Identify which cell holds the provided text, then report its [X, Y] central coordinate. 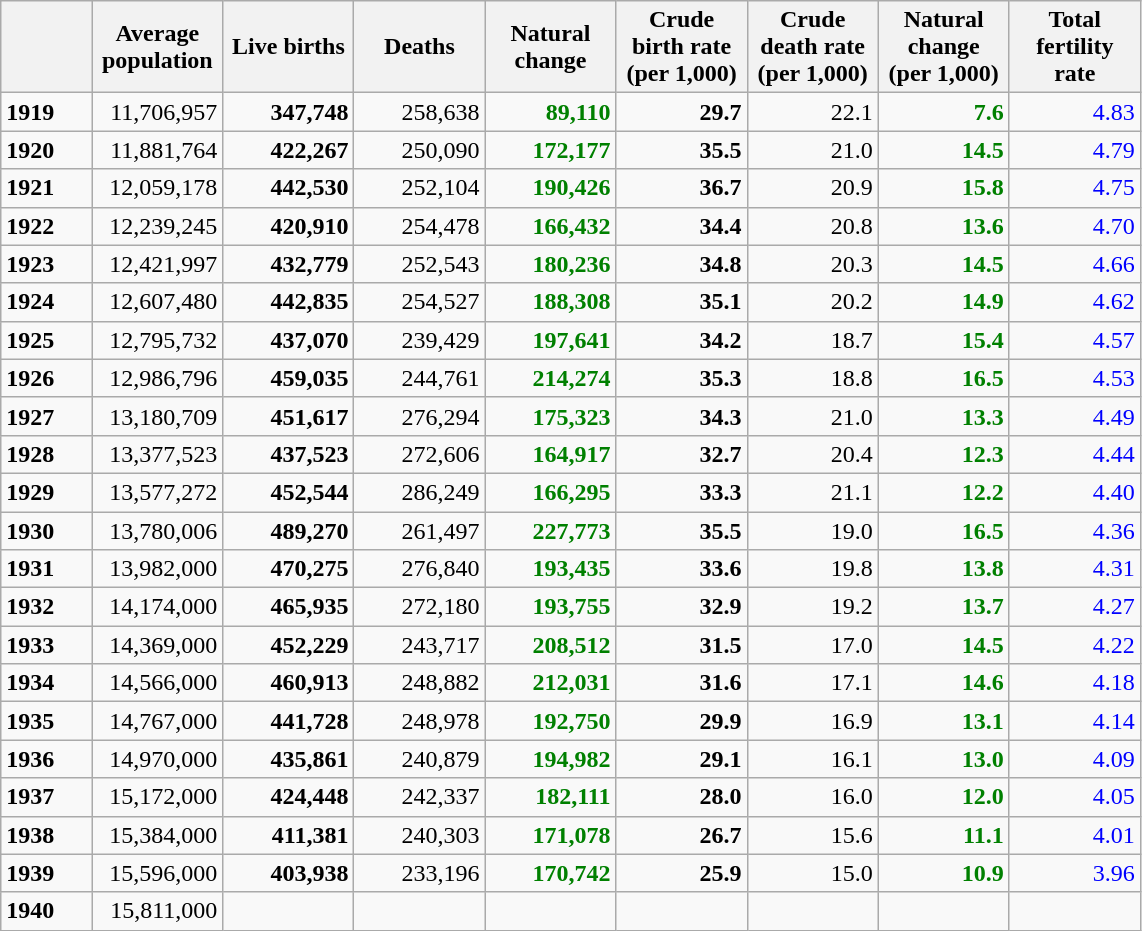
17.1 [812, 683]
4.05 [1074, 797]
16.0 [812, 797]
15,811,000 [158, 911]
89,110 [550, 112]
4.79 [1074, 150]
14,369,000 [158, 645]
172,177 [550, 150]
19.2 [812, 607]
1927 [46, 416]
33.6 [682, 569]
188,308 [550, 302]
452,229 [288, 645]
Natural change [550, 47]
212,031 [550, 683]
Crude death rate (per 1,000) [812, 47]
459,035 [288, 378]
14,566,000 [158, 683]
13,982,000 [158, 569]
1921 [46, 188]
276,294 [420, 416]
248,882 [420, 683]
13.8 [944, 569]
193,755 [550, 607]
470,275 [288, 569]
28.0 [682, 797]
192,750 [550, 721]
1937 [46, 797]
1932 [46, 607]
4.18 [1074, 683]
1933 [46, 645]
20.8 [812, 226]
12,059,178 [158, 188]
14.9 [944, 302]
1924 [46, 302]
276,840 [420, 569]
4.49 [1074, 416]
15.8 [944, 188]
4.36 [1074, 531]
4.57 [1074, 340]
13.1 [944, 721]
460,913 [288, 683]
1923 [46, 264]
13,377,523 [158, 454]
1925 [46, 340]
34.8 [682, 264]
15.4 [944, 340]
34.2 [682, 340]
20.4 [812, 454]
12,607,480 [158, 302]
441,728 [288, 721]
465,935 [288, 607]
4.62 [1074, 302]
190,426 [550, 188]
164,917 [550, 454]
22.1 [812, 112]
233,196 [420, 873]
240,879 [420, 759]
252,104 [420, 188]
1926 [46, 378]
4.31 [1074, 569]
19.0 [812, 531]
16.9 [812, 721]
432,779 [288, 264]
208,512 [550, 645]
12,239,245 [158, 226]
1934 [46, 683]
442,835 [288, 302]
286,249 [420, 492]
214,274 [550, 378]
20.3 [812, 264]
13,577,272 [158, 492]
13.3 [944, 416]
Total fertility rate [1074, 47]
1930 [46, 531]
451,617 [288, 416]
197,641 [550, 340]
14.6 [944, 683]
13,180,709 [158, 416]
14,970,000 [158, 759]
171,078 [550, 835]
258,638 [420, 112]
261,497 [420, 531]
272,606 [420, 454]
1928 [46, 454]
1940 [46, 911]
4.14 [1074, 721]
19.8 [812, 569]
12,986,796 [158, 378]
32.9 [682, 607]
15,172,000 [158, 797]
1931 [46, 569]
180,236 [550, 264]
17.0 [812, 645]
34.3 [682, 416]
4.09 [1074, 759]
18.8 [812, 378]
1919 [46, 112]
243,717 [420, 645]
403,938 [288, 873]
250,090 [420, 150]
166,295 [550, 492]
240,303 [420, 835]
13.7 [944, 607]
4.40 [1074, 492]
193,435 [550, 569]
4.83 [1074, 112]
1935 [46, 721]
31.6 [682, 683]
170,742 [550, 873]
4.53 [1074, 378]
437,523 [288, 454]
422,267 [288, 150]
13.6 [944, 226]
11,706,957 [158, 112]
254,527 [420, 302]
435,861 [288, 759]
411,381 [288, 835]
15,596,000 [158, 873]
12.3 [944, 454]
12.0 [944, 797]
175,323 [550, 416]
21.1 [812, 492]
1938 [46, 835]
15.0 [812, 873]
14,767,000 [158, 721]
12,795,732 [158, 340]
15.6 [812, 835]
18.7 [812, 340]
33.3 [682, 492]
36.7 [682, 188]
14,174,000 [158, 607]
29.7 [682, 112]
20.9 [812, 188]
489,270 [288, 531]
4.66 [1074, 264]
Natural change (per 1,000) [944, 47]
254,478 [420, 226]
13.0 [944, 759]
12,421,997 [158, 264]
1920 [46, 150]
Crude birth rate (per 1,000) [682, 47]
29.9 [682, 721]
Average population [158, 47]
Live births [288, 47]
15,384,000 [158, 835]
452,544 [288, 492]
4.44 [1074, 454]
7.6 [944, 112]
20.2 [812, 302]
437,070 [288, 340]
4.70 [1074, 226]
25.9 [682, 873]
242,337 [420, 797]
10.9 [944, 873]
4.22 [1074, 645]
35.3 [682, 378]
1929 [46, 492]
4.01 [1074, 835]
3.96 [1074, 873]
34.4 [682, 226]
347,748 [288, 112]
12.2 [944, 492]
1939 [46, 873]
442,530 [288, 188]
31.5 [682, 645]
1936 [46, 759]
32.7 [682, 454]
11.1 [944, 835]
4.27 [1074, 607]
227,773 [550, 531]
248,978 [420, 721]
11,881,764 [158, 150]
13,780,006 [158, 531]
29.1 [682, 759]
35.1 [682, 302]
166,432 [550, 226]
239,429 [420, 340]
252,543 [420, 264]
244,761 [420, 378]
1922 [46, 226]
424,448 [288, 797]
182,111 [550, 797]
420,910 [288, 226]
272,180 [420, 607]
Deaths [420, 47]
4.75 [1074, 188]
26.7 [682, 835]
194,982 [550, 759]
16.1 [812, 759]
